Return (X, Y) of the center of cell containing provided text 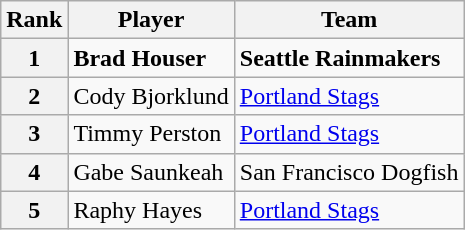
San Francisco Dogfish (349, 172)
Timmy Perston (151, 134)
5 (34, 210)
Player (151, 20)
1 (34, 58)
Raphy Hayes (151, 210)
3 (34, 134)
Brad Houser (151, 58)
2 (34, 96)
Team (349, 20)
Seattle Rainmakers (349, 58)
4 (34, 172)
Gabe Saunkeah (151, 172)
Cody Bjorklund (151, 96)
Rank (34, 20)
